From the cell containing the given text, extract its center point as (X, Y) coordinate. 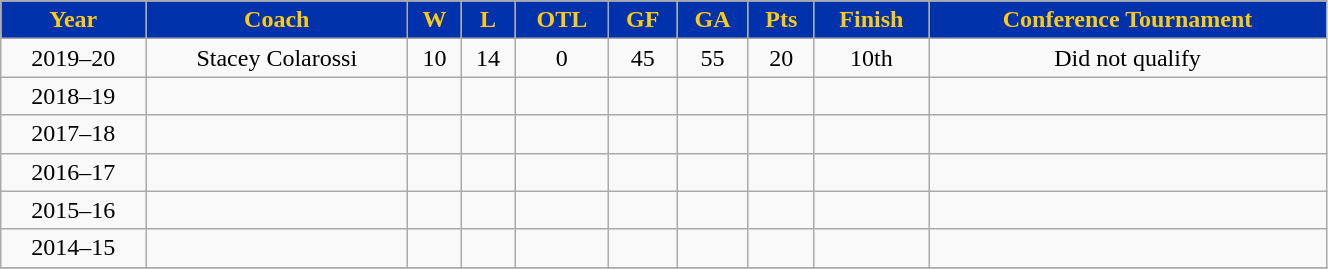
GF (643, 20)
45 (643, 58)
L (488, 20)
55 (713, 58)
2018–19 (74, 96)
10 (434, 58)
2016–17 (74, 172)
OTL (562, 20)
W (434, 20)
20 (781, 58)
2019–20 (74, 58)
2014–15 (74, 248)
0 (562, 58)
Coach (277, 20)
Did not qualify (1128, 58)
GA (713, 20)
Stacey Colarossi (277, 58)
Year (74, 20)
Pts (781, 20)
2017–18 (74, 134)
Finish (872, 20)
14 (488, 58)
Conference Tournament (1128, 20)
2015–16 (74, 210)
10th (872, 58)
